Capture the cell that displays the provided text and extract its [x, y] central coordinate. 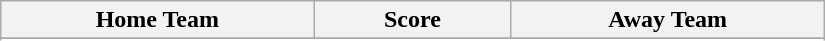
Home Team [158, 20]
Away Team [668, 20]
Score [412, 20]
